Determine the [X, Y] coordinate at the center of the cell enclosing the given text.  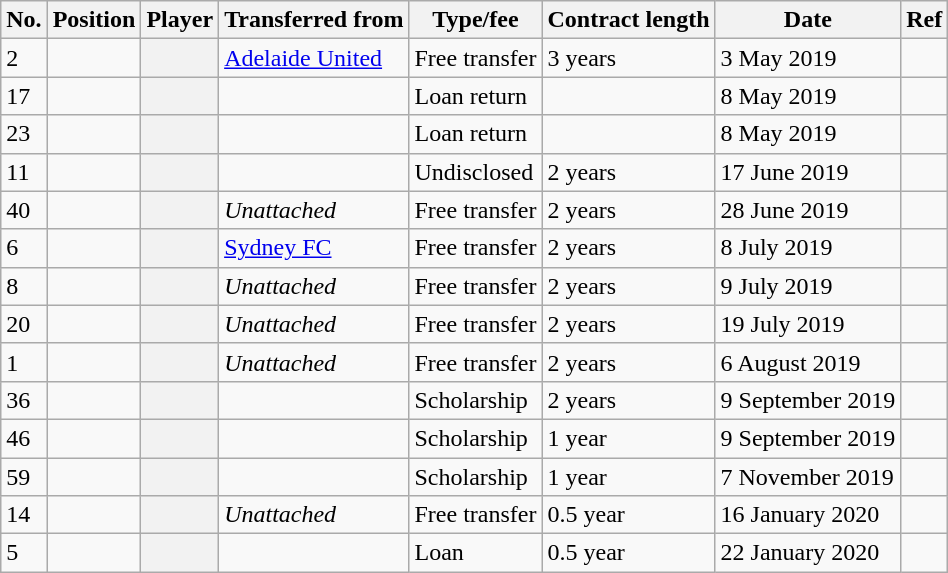
7 November 2019 [808, 477]
17 [24, 96]
Transferred from [314, 20]
36 [24, 400]
8 [24, 286]
20 [24, 324]
No. [24, 20]
11 [24, 172]
23 [24, 134]
17 June 2019 [808, 172]
3 years [628, 58]
Ref [924, 20]
Contract length [628, 20]
40 [24, 210]
Player [180, 20]
46 [24, 438]
3 May 2019 [808, 58]
8 July 2019 [808, 248]
2 [24, 58]
14 [24, 515]
6 August 2019 [808, 362]
16 January 2020 [808, 515]
9 July 2019 [808, 286]
19 July 2019 [808, 324]
Loan [476, 553]
Adelaide United [314, 58]
59 [24, 477]
Position [94, 20]
28 June 2019 [808, 210]
Date [808, 20]
1 [24, 362]
Undisclosed [476, 172]
6 [24, 248]
Sydney FC [314, 248]
Type/fee [476, 20]
22 January 2020 [808, 553]
5 [24, 553]
